For the text-containing cell, return its midpoint in (X, Y) coordinate format. 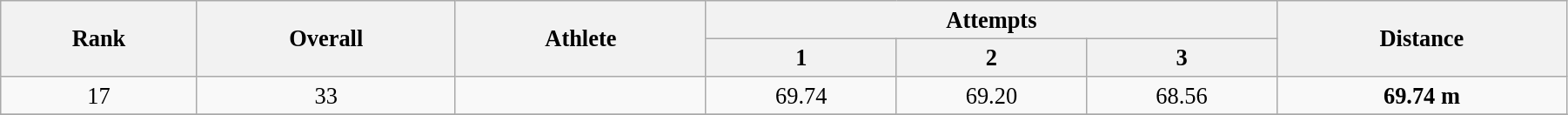
33 (325, 95)
Overall (325, 38)
Athlete (580, 38)
Rank (99, 38)
Distance (1422, 38)
68.56 (1182, 95)
17 (99, 95)
2 (992, 57)
1 (801, 57)
69.74 m (1422, 95)
Attempts (991, 19)
3 (1182, 57)
69.74 (801, 95)
69.20 (992, 95)
